Scan for the cell matching the given text and deliver its (x, y) coordinate at center. 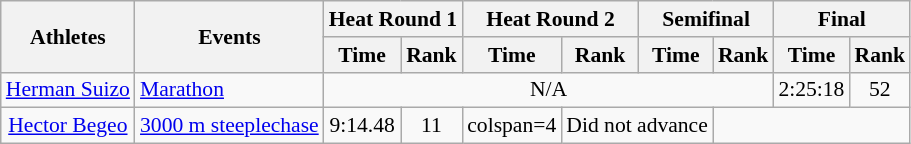
Hector Begeo (68, 126)
Events (230, 36)
Final (842, 19)
52 (880, 90)
Heat Round 2 (550, 19)
Marathon (230, 90)
Semifinal (706, 19)
Athletes (68, 36)
N/A (549, 90)
Heat Round 1 (393, 19)
3000 m steeplechase (230, 126)
Did not advance (637, 126)
11 (432, 126)
colspan=4 (512, 126)
9:14.48 (362, 126)
Herman Suizo (68, 90)
2:25:18 (811, 90)
